Find where the given text appears and provide that cell's center as [X, Y] coordinate. 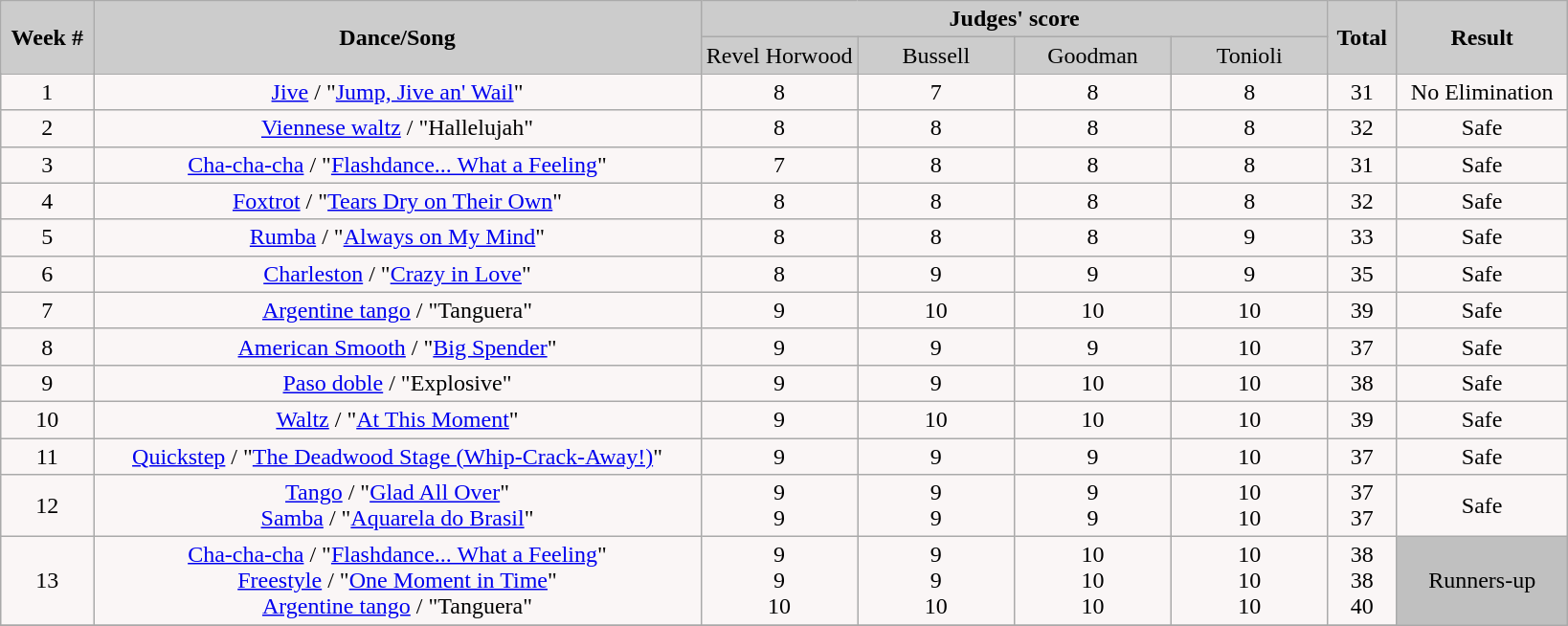
Jive / "Jump, Jive an' Wail" [397, 92]
Cha-cha-cha / "Flashdance... What a Feeling" Freestyle / "One Moment in Time" Argentine tango / "Tanguera" [397, 581]
33 [1361, 237]
Waltz / "At This Moment" [397, 419]
13 [48, 581]
2 [48, 128]
11 [48, 457]
Runners-up [1482, 581]
Tonioli [1249, 56]
38 [1361, 383]
Foxtrot / "Tears Dry on Their Own" [397, 201]
383840 [1361, 581]
3737 [1361, 505]
Tango / "Glad All Over" Samba / "Aquarela do Brasil" [397, 505]
1010 [1249, 505]
Charleston / "Crazy in Love" [397, 274]
4 [48, 201]
Quickstep / "The Deadwood Stage (Whip-Crack-Away!)" [397, 457]
Result [1482, 37]
Revel Horwood [779, 56]
Judges' score [1015, 19]
35 [1361, 274]
1 [48, 92]
Dance/Song [397, 37]
Week # [48, 37]
6 [48, 274]
12 [48, 505]
Argentine tango / "Tanguera" [397, 310]
Bussell [936, 56]
5 [48, 237]
Paso doble / "Explosive" [397, 383]
Total [1361, 37]
Viennese waltz / "Hallelujah" [397, 128]
Rumba / "Always on My Mind" [397, 237]
No Elimination [1482, 92]
3 [48, 165]
Cha-cha-cha / "Flashdance... What a Feeling" [397, 165]
Goodman [1093, 56]
American Smooth / "Big Spender" [397, 347]
